Return the (x, y) coordinate for the center point of the cell that contains the specified text.  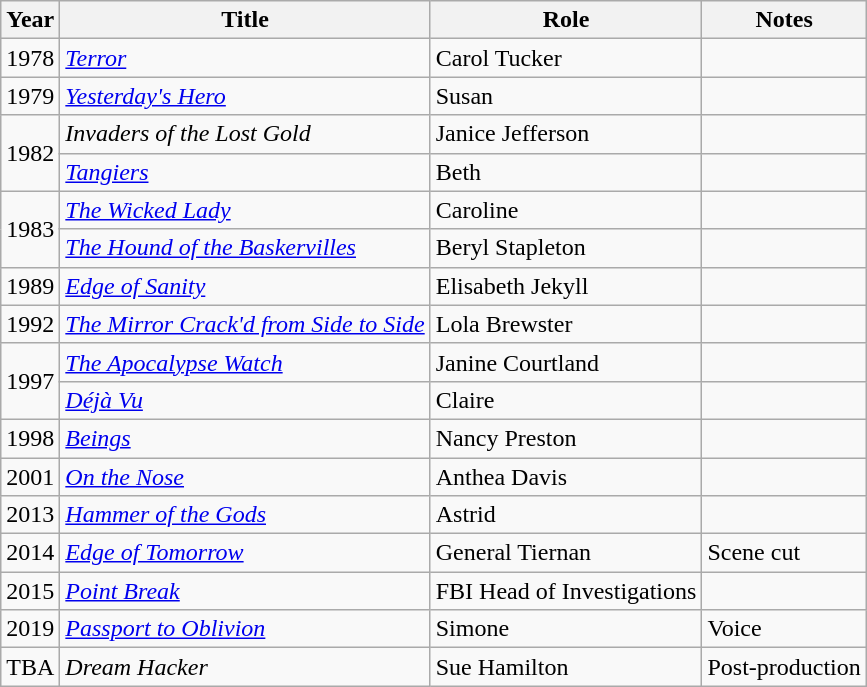
Dream Hacker (245, 667)
Anthea Davis (566, 477)
On the Nose (245, 477)
1982 (30, 153)
General Tiernan (566, 553)
Hammer of the Gods (245, 515)
2019 (30, 629)
Edge of Sanity (245, 286)
Elisabeth Jekyll (566, 286)
Scene cut (784, 553)
Notes (784, 20)
2001 (30, 477)
Déjà Vu (245, 400)
Voice (784, 629)
1989 (30, 286)
Caroline (566, 210)
Susan (566, 96)
Edge of Tomorrow (245, 553)
Beings (245, 438)
Carol Tucker (566, 58)
The Apocalypse Watch (245, 362)
Invaders of the Lost Gold (245, 134)
Sue Hamilton (566, 667)
Lola Brewster (566, 324)
1998 (30, 438)
Terror (245, 58)
Janice Jefferson (566, 134)
1992 (30, 324)
Year (30, 20)
Janine Courtland (566, 362)
Yesterday's Hero (245, 96)
Point Break (245, 591)
1979 (30, 96)
Claire (566, 400)
Role (566, 20)
Astrid (566, 515)
1983 (30, 229)
2014 (30, 553)
1997 (30, 381)
Nancy Preston (566, 438)
The Hound of the Baskervilles (245, 248)
Post-production (784, 667)
FBI Head of Investigations (566, 591)
Tangiers (245, 172)
Beryl Stapleton (566, 248)
Passport to Oblivion (245, 629)
Beth (566, 172)
1978 (30, 58)
2015 (30, 591)
2013 (30, 515)
Simone (566, 629)
The Mirror Crack'd from Side to Side (245, 324)
Title (245, 20)
The Wicked Lady (245, 210)
TBA (30, 667)
